Determine the (X, Y) coordinate at the center of the cell enclosing the given text.  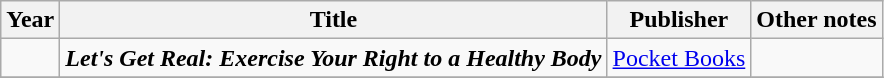
Let's Get Real: Exercise Your Right to a Healthy Body (334, 58)
Pocket Books (679, 58)
Year (30, 20)
Other notes (816, 20)
Title (334, 20)
Publisher (679, 20)
